Provide the [x, y] coordinate of the cell's center where the given text is located.  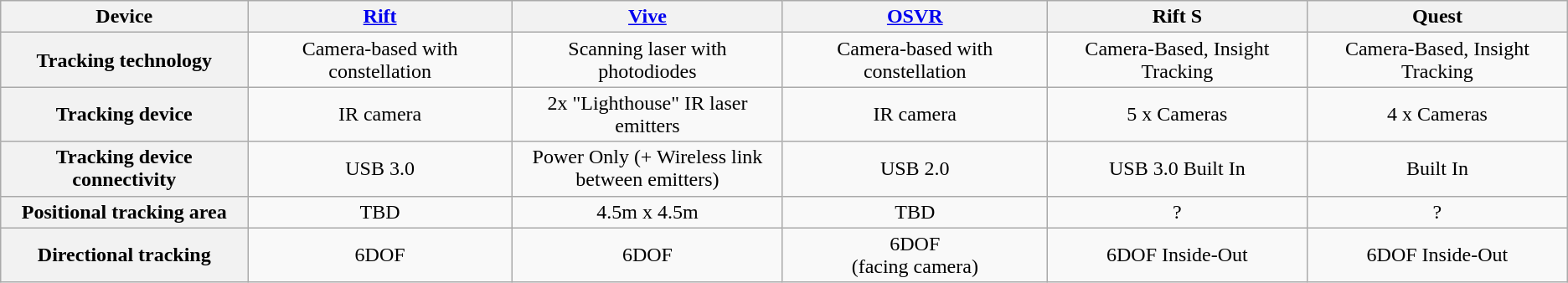
Directional tracking [124, 255]
6DOF(facing camera) [915, 255]
Device [124, 17]
OSVR [915, 17]
Quest [1437, 17]
Built In [1437, 169]
Tracking device connectivity [124, 169]
5 x Cameras [1178, 114]
Tracking device [124, 114]
4 x Cameras [1437, 114]
USB 2.0 [915, 169]
4.5m x 4.5m [647, 212]
Vive [647, 17]
Rift S [1178, 17]
Tracking technology [124, 60]
Positional tracking area [124, 212]
2x "Lighthouse" IR laser emitters [647, 114]
Rift [380, 17]
USB 3.0 [380, 169]
Scanning laser with photodiodes [647, 60]
USB 3.0 Built In [1178, 169]
Power Only (+ Wireless linkbetween emitters) [647, 169]
